Return the (X, Y) coordinate for the center point of the cell that contains the specified text.  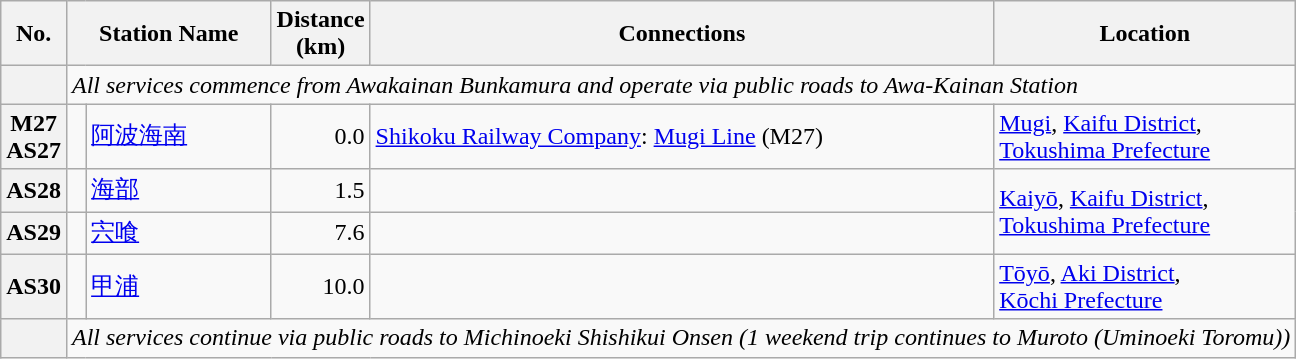
AS28 (34, 190)
AS30 (34, 286)
Connections (682, 34)
宍喰 (178, 234)
No. (34, 34)
AS29 (34, 234)
Tōyō, Aki District,Kōchi Prefecture (1145, 286)
Mugi, Kaifu District,Tokushima Prefecture (1145, 136)
M27AS27 (34, 136)
Shikoku Railway Company: Mugi Line (M27) (682, 136)
Kaiyō, Kaifu District,Tokushima Prefecture (1145, 212)
0.0 (320, 136)
All services continue via public roads to Michinoeki Shishikui Onsen (1 weekend trip continues to Muroto (Uminoeki Toromu)) (680, 338)
甲浦 (178, 286)
Distance (km) (320, 34)
海部 (178, 190)
10.0 (320, 286)
7.6 (320, 234)
1.5 (320, 190)
Location (1145, 34)
阿波海南 (178, 136)
All services commence from Awakainan Bunkamura and operate via public roads to Awa-Kainan Station (680, 85)
Station Name (168, 34)
